Capture the cell that displays the provided text and extract its [x, y] central coordinate. 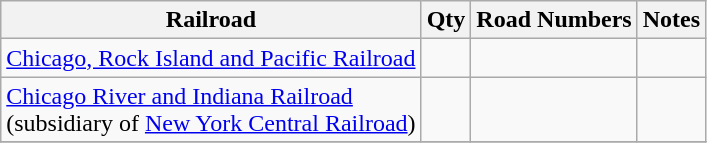
Qty [446, 20]
Railroad [211, 20]
Road Numbers [554, 20]
Notes [671, 20]
Chicago River and Indiana Railroad(subsidiary of New York Central Railroad) [211, 110]
Chicago, Rock Island and Pacific Railroad [211, 58]
